Provide the [X, Y] coordinate of the cell's center where the given text is located.  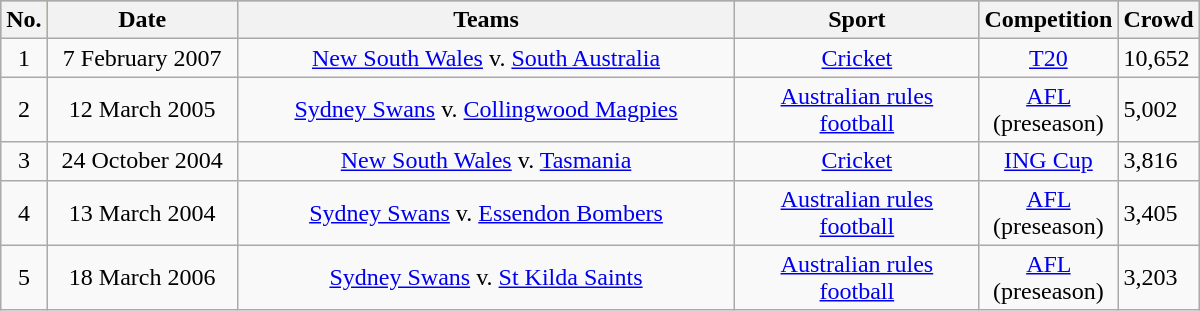
5 [24, 278]
4 [24, 212]
5,002 [1158, 110]
2 [24, 110]
Crowd [1158, 20]
Competition [1048, 20]
Sport [857, 20]
ING Cup [1048, 161]
Teams [486, 20]
10,652 [1158, 58]
New South Wales v. Tasmania [486, 161]
Sydney Swans v. St Kilda Saints [486, 278]
18 March 2006 [142, 278]
Date [142, 20]
3,816 [1158, 161]
3 [24, 161]
1 [24, 58]
Sydney Swans v. Collingwood Magpies [486, 110]
T20 [1048, 58]
No. [24, 20]
13 March 2004 [142, 212]
New South Wales v. South Australia [486, 58]
3,203 [1158, 278]
7 February 2007 [142, 58]
3,405 [1158, 212]
12 March 2005 [142, 110]
Sydney Swans v. Essendon Bombers [486, 212]
24 October 2004 [142, 161]
